Provide the (x, y) coordinate of the cell's center where the given text is located.  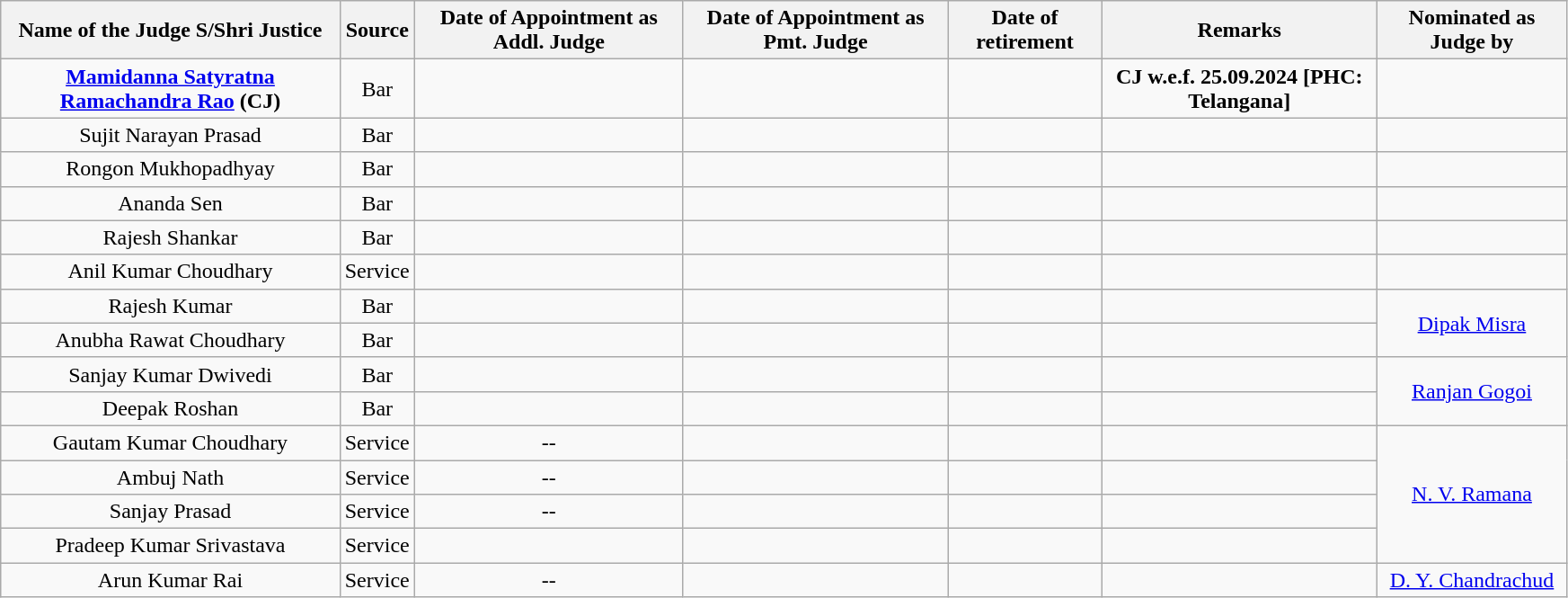
Nominated as Judge by (1472, 31)
Deepak Roshan (171, 408)
Sujit Narayan Prasad (171, 135)
Mamidanna Satyratna Ramachandra Rao (CJ) (171, 88)
Date of retirement (1024, 31)
CJ w.e.f. 25.09.2024 [PHC: Telangana] (1239, 88)
Rajesh Kumar (171, 306)
Pradeep Kumar Srivastava (171, 546)
Ambuj Nath (171, 478)
Arun Kumar Rai (171, 580)
Rajesh Shankar (171, 237)
Ananda Sen (171, 203)
Remarks (1239, 31)
Date of Appointment as Pmt. Judge (816, 31)
Dipak Misra (1472, 323)
Source (377, 31)
Anubha Rawat Choudhary (171, 340)
Rongon Mukhopadhyay (171, 169)
N. V. Ramana (1472, 494)
Anil Kumar Choudhary (171, 272)
Sanjay Prasad (171, 512)
Ranjan Gogoi (1472, 391)
D. Y. Chandrachud (1472, 580)
Sanjay Kumar Dwivedi (171, 374)
Gautam Kumar Choudhary (171, 442)
Name of the Judge S/Shri Justice (171, 31)
Date of Appointment as Addl. Judge (548, 31)
